Pinpoint the cell where the given text exists, returning its [x, y] midpoint coordinate. 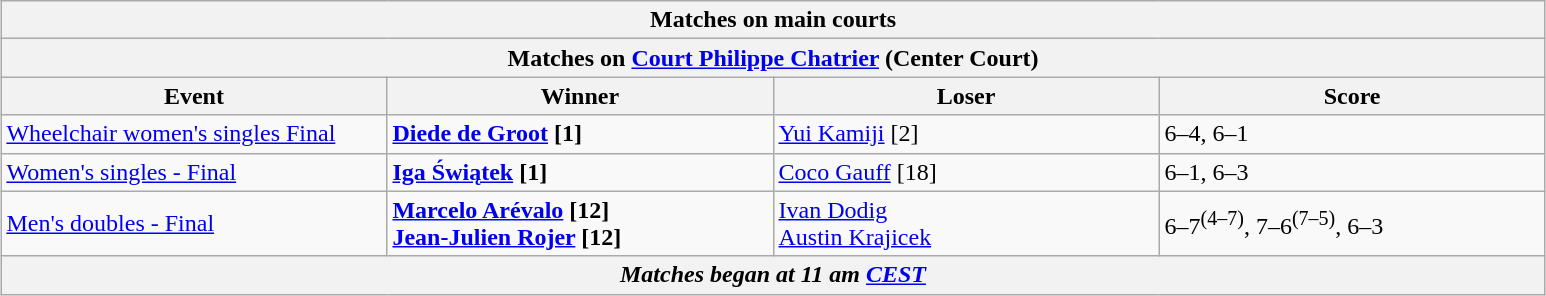
6–1, 6–3 [1352, 172]
Men's doubles - Final [194, 224]
Coco Gauff [18] [966, 172]
Winner [580, 96]
6–4, 6–1 [1352, 134]
Event [194, 96]
Matches on main courts [773, 20]
Yui Kamiji [2] [966, 134]
Matches began at 11 am CEST [773, 275]
Ivan Dodig Austin Krajicek [966, 224]
Wheelchair women's singles Final [194, 134]
Loser [966, 96]
Diede de Groot [1] [580, 134]
Iga Świątek [1] [580, 172]
Score [1352, 96]
Matches on Court Philippe Chatrier (Center Court) [773, 58]
Marcelo Arévalo [12] Jean-Julien Rojer [12] [580, 224]
Women's singles - Final [194, 172]
6–7(4–7), 7–6(7–5), 6–3 [1352, 224]
